Identify which cell holds the provided text, then report its [X, Y] central coordinate. 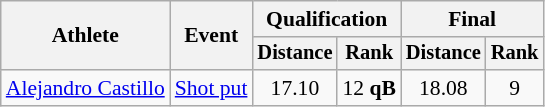
Athlete [86, 36]
Alejandro Castillo [86, 88]
Qualification [326, 19]
9 [515, 88]
12 qB [369, 88]
17.10 [294, 88]
Final [472, 19]
Shot put [212, 88]
18.08 [444, 88]
Event [212, 36]
